Determine the [X, Y] coordinate at the center of the cell enclosing the given text.  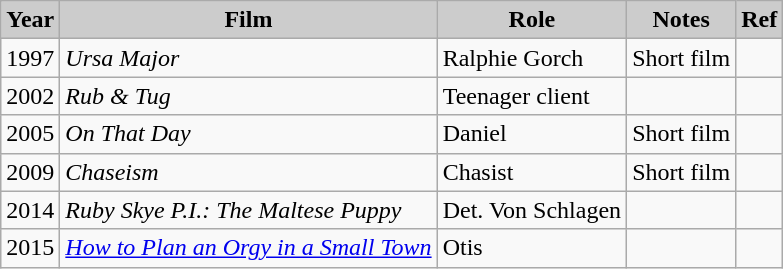
2002 [30, 96]
Chasist [532, 172]
2015 [30, 248]
Teenager client [532, 96]
2005 [30, 134]
Chaseism [248, 172]
Film [248, 20]
Ruby Skye P.I.: The Maltese Puppy [248, 210]
How to Plan an Orgy in a Small Town [248, 248]
Det. Von Schlagen [532, 210]
2009 [30, 172]
Notes [682, 20]
Ref [760, 20]
Daniel [532, 134]
On That Day [248, 134]
2014 [30, 210]
Rub & Tug [248, 96]
Role [532, 20]
Ralphie Gorch [532, 58]
Otis [532, 248]
Ursa Major [248, 58]
1997 [30, 58]
Year [30, 20]
